Capture the cell that displays the provided text and extract its (x, y) central coordinate. 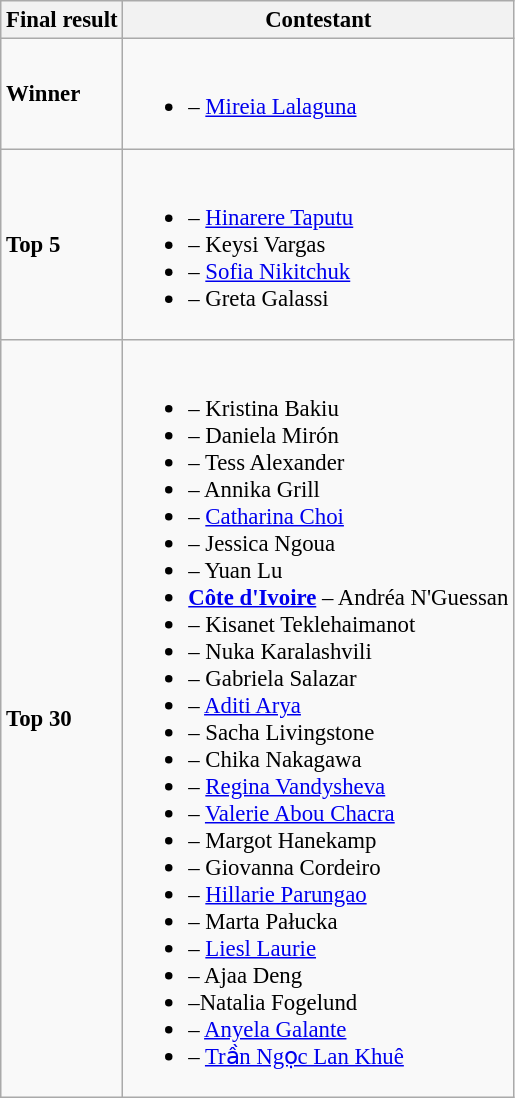
Contestant (318, 20)
Winner (62, 94)
– Mireia Lalaguna (318, 94)
Top 30 (62, 719)
Final result (62, 20)
Top 5 (62, 244)
– Hinarere Taputu – Keysi Vargas – Sofia Nikitchuk – Greta Galassi (318, 244)
